Identify which cell holds the provided text, then report its [X, Y] central coordinate. 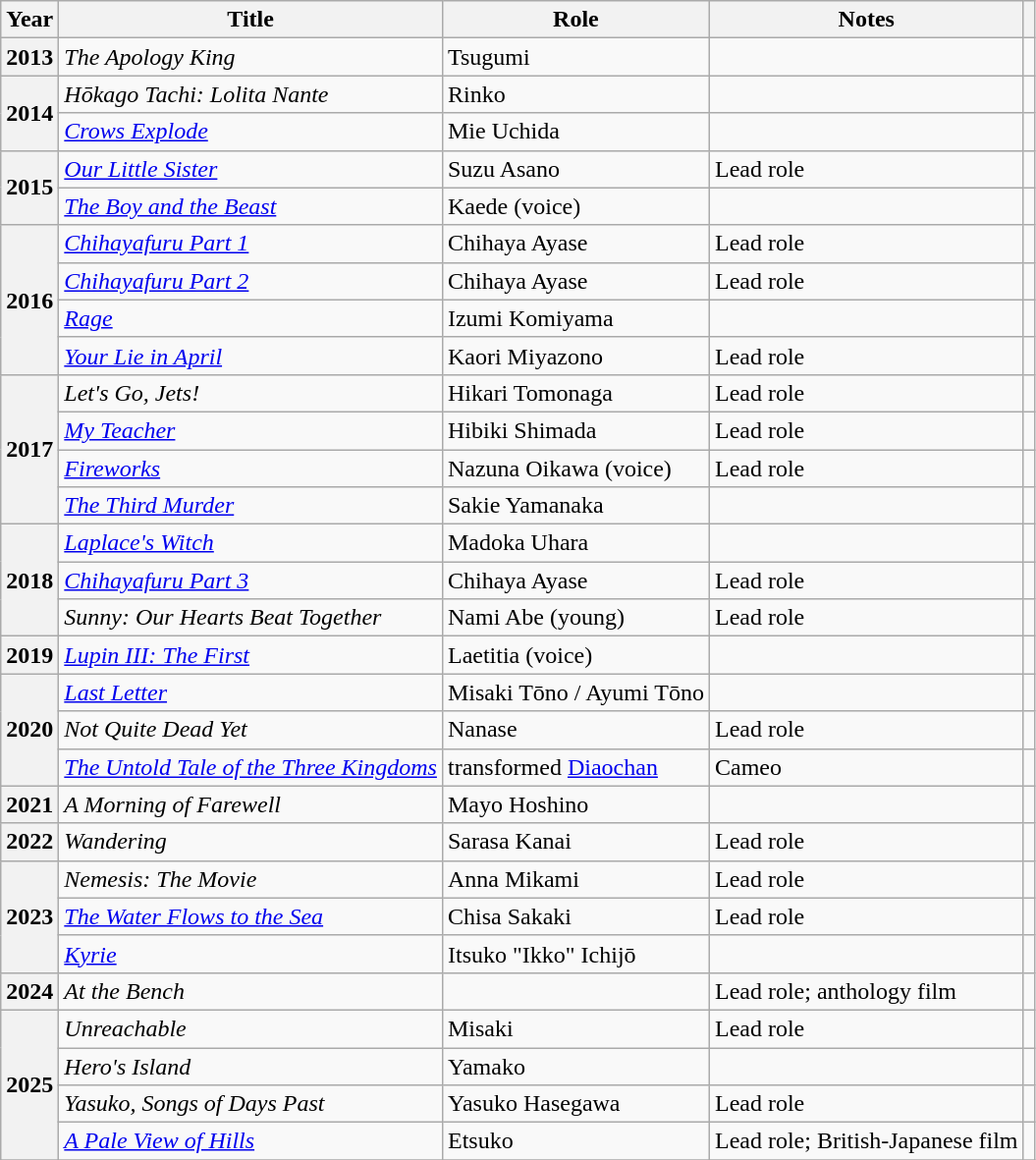
Crows Explode [251, 132]
Not Quite Dead Yet [251, 730]
2017 [29, 449]
Hibiki Shimada [575, 430]
Suzu Asano [575, 169]
Title [251, 20]
Yamako [575, 1066]
A Morning of Farewell [251, 804]
2019 [29, 655]
2018 [29, 580]
Mayo Hoshino [575, 804]
Unreachable [251, 1028]
Izumi Komiyama [575, 318]
Misaki Tōno / Ayumi Tōno [575, 692]
The Untold Tale of the Three Kingdoms [251, 767]
Kaori Miyazono [575, 356]
Lupin III: The First [251, 655]
Sunny: Our Hearts Beat Together [251, 618]
2015 [29, 188]
2023 [29, 916]
Laplace's Witch [251, 543]
2022 [29, 842]
2013 [29, 57]
Hikari Tomonaga [575, 393]
Nami Abe (young) [575, 618]
2021 [29, 804]
transformed Diaochan [575, 767]
Wandering [251, 842]
Rinko [575, 94]
Year [29, 20]
My Teacher [251, 430]
Nanase [575, 730]
Hōkago Tachi: Lolita Nante [251, 94]
2024 [29, 991]
Misaki [575, 1028]
Lead role; anthology film [866, 991]
Chisa Sakaki [575, 916]
Notes [866, 20]
Role [575, 20]
Yasuko, Songs of Days Past [251, 1104]
The Third Murder [251, 506]
Hero's Island [251, 1066]
2020 [29, 730]
2016 [29, 300]
Tsugumi [575, 57]
2014 [29, 113]
Sarasa Kanai [575, 842]
Chihayafuru Part 3 [251, 580]
Chihayafuru Part 2 [251, 281]
Anna Mikami [575, 879]
A Pale View of Hills [251, 1141]
Cameo [866, 767]
Rage [251, 318]
Laetitia (voice) [575, 655]
Nemesis: The Movie [251, 879]
Fireworks [251, 469]
Our Little Sister [251, 169]
Etsuko [575, 1141]
Mie Uchida [575, 132]
Lead role; British-Japanese film [866, 1141]
Last Letter [251, 692]
Kaede (voice) [575, 206]
Your Lie in April [251, 356]
At the Bench [251, 991]
Nazuna Oikawa (voice) [575, 469]
Itsuko "Ikko" Ichijō [575, 954]
Sakie Yamanaka [575, 506]
Yasuko Hasegawa [575, 1104]
Kyrie [251, 954]
Chihayafuru Part 1 [251, 244]
2025 [29, 1084]
The Water Flows to the Sea [251, 916]
Madoka Uhara [575, 543]
The Boy and the Beast [251, 206]
Let's Go, Jets! [251, 393]
The Apology King [251, 57]
